Pinpoint the cell where the given text exists, returning its [X, Y] midpoint coordinate. 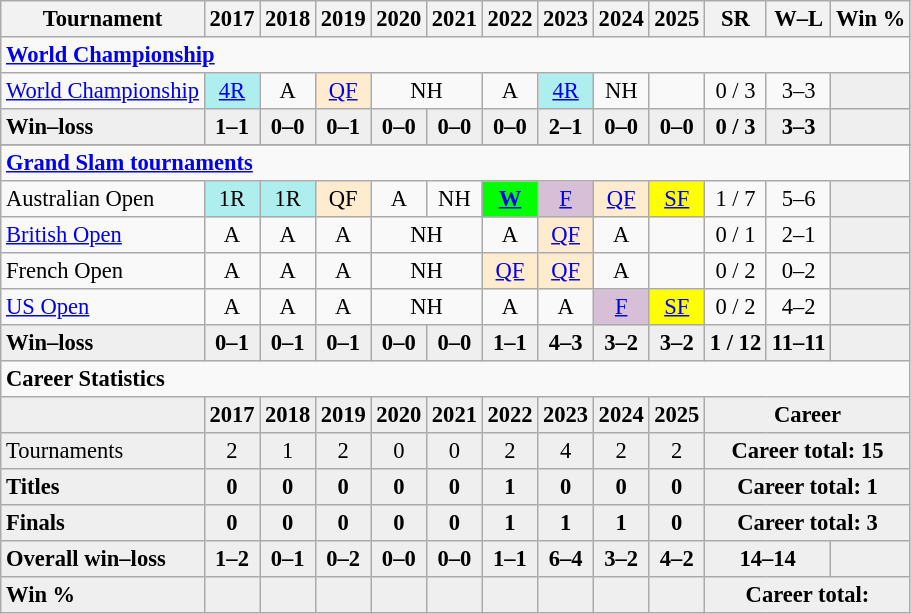
Career total: 1 [808, 487]
Career total: 3 [808, 523]
Career Statistics [456, 379]
0 / 1 [736, 235]
Grand Slam tournaments [456, 163]
Finals [102, 523]
6–4 [566, 559]
Tournament [102, 19]
1 / 7 [736, 199]
4 [566, 451]
SR [736, 19]
1 / 12 [736, 343]
Career total: [808, 595]
1–2 [232, 559]
Australian Open [102, 199]
W [510, 199]
14–14 [768, 559]
French Open [102, 271]
US Open [102, 307]
Overall win–loss [102, 559]
Titles [102, 487]
Tournaments [102, 451]
Career total: 15 [808, 451]
Career [808, 415]
11–11 [798, 343]
British Open [102, 235]
5–6 [798, 199]
W–L [798, 19]
4–3 [566, 343]
